Find where the given text appears and provide that cell's center as (x, y) coordinate. 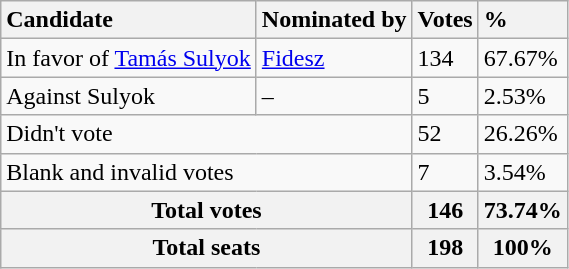
Total votes (206, 210)
146 (445, 210)
Fidesz (334, 58)
Nominated by (334, 20)
73.74% (522, 210)
7 (445, 172)
5 (445, 96)
26.26% (522, 134)
198 (445, 248)
100% (522, 248)
% (522, 20)
Against Sulyok (129, 96)
67.67% (522, 58)
52 (445, 134)
Candidate (129, 20)
Votes (445, 20)
134 (445, 58)
– (334, 96)
In favor of Tamás Sulyok (129, 58)
Blank and invalid votes (206, 172)
3.54% (522, 172)
2.53% (522, 96)
Total seats (206, 248)
Didn't vote (206, 134)
